Scan for the cell matching the given text and deliver its [x, y] coordinate at center. 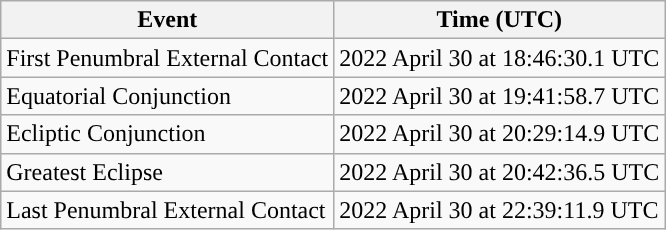
First Penumbral External Contact [168, 58]
2022 April 30 at 19:41:58.7 UTC [500, 96]
Time (UTC) [500, 20]
2022 April 30 at 18:46:30.1 UTC [500, 58]
Event [168, 20]
Last Penumbral External Contact [168, 210]
2022 April 30 at 22:39:11.9 UTC [500, 210]
Equatorial Conjunction [168, 96]
Greatest Eclipse [168, 172]
2022 April 30 at 20:42:36.5 UTC [500, 172]
Ecliptic Conjunction [168, 134]
2022 April 30 at 20:29:14.9 UTC [500, 134]
